Detect which cell encompasses the target text, then output its [x, y] center coordinate. 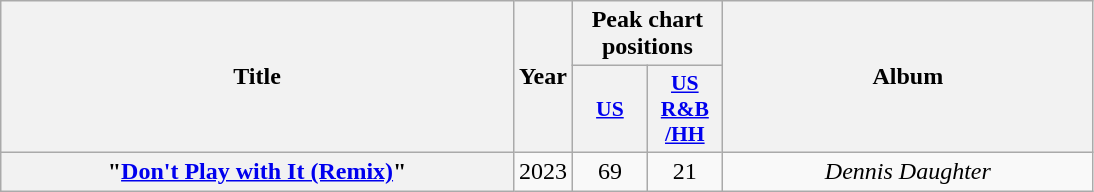
Title [258, 77]
2023 [542, 171]
Dennis Daughter [908, 171]
Album [908, 77]
"Don't Play with It (Remix)" [258, 171]
69 [610, 171]
USR&B/HH [684, 110]
Peak chart positions [647, 34]
Year [542, 77]
21 [684, 171]
US [610, 110]
